Return (x, y) of the center of cell containing provided text 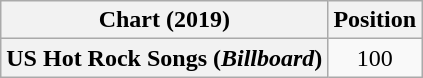
100 (375, 58)
Chart (2019) (164, 20)
Position (375, 20)
US Hot Rock Songs (Billboard) (164, 58)
